Find where the given text appears and provide that cell's center as (x, y) coordinate. 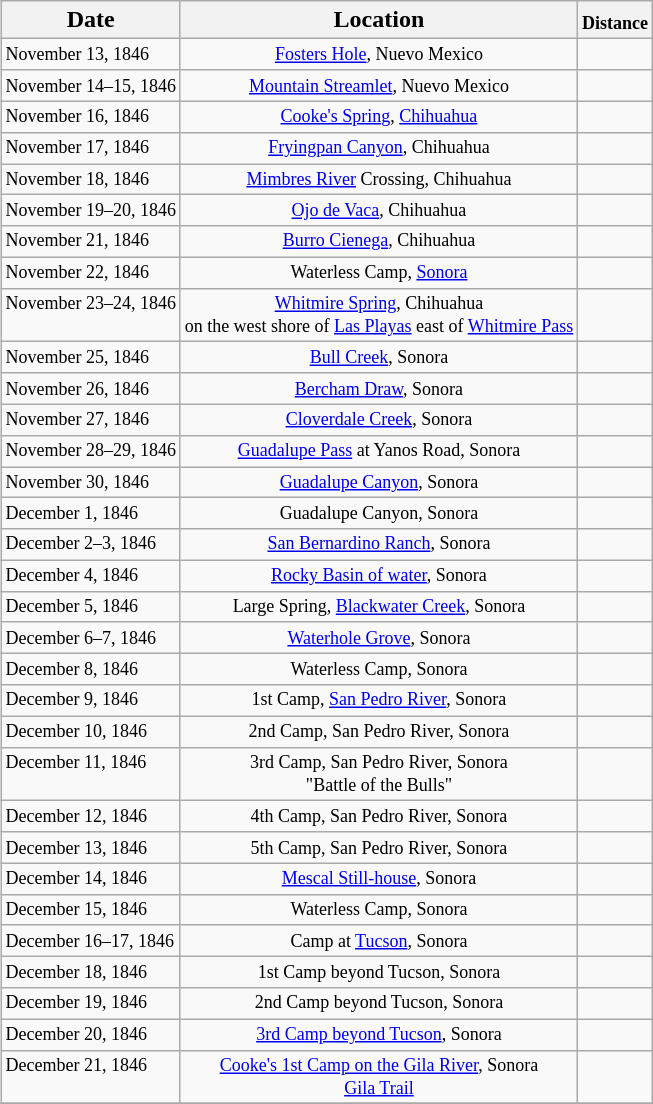
December 14, 1846 (90, 878)
December 2–3, 1846 (90, 544)
December 15, 1846 (90, 910)
Bercham Draw, Sonora (378, 388)
Cooke's Spring, Chihuahua (378, 116)
December 9, 1846 (90, 700)
Burro Cienega, Chihuahua (378, 242)
November 26, 1846 (90, 388)
Waterhole Grove, Sonora (378, 638)
Rocky Basin of water, Sonora (378, 576)
November 22, 1846 (90, 272)
1st Camp beyond Tucson, Sonora (378, 972)
December 11, 1846 (90, 774)
Mescal Still-house, Sonora (378, 878)
November 23–24, 1846 (90, 315)
3rd Camp, San Pedro River, Sonora"Battle of the Bulls" (378, 774)
November 30, 1846 (90, 482)
1st Camp, San Pedro River, Sonora (378, 700)
December 13, 1846 (90, 848)
4th Camp, San Pedro River, Sonora (378, 816)
Mimbres River Crossing, Chihuahua (378, 180)
November 19–20, 1846 (90, 210)
December 16–17, 1846 (90, 940)
Ojo de Vaca, Chihuahua (378, 210)
Date (90, 20)
Guadalupe Pass at Yanos Road, Sonora (378, 450)
November 16, 1846 (90, 116)
December 10, 1846 (90, 732)
November 25, 1846 (90, 358)
Large Spring, Blackwater Creek, Sonora (378, 606)
Camp at Tucson, Sonora (378, 940)
November 13, 1846 (90, 54)
November 28–29, 1846 (90, 450)
November 14–15, 1846 (90, 86)
Cooke's 1st Camp on the Gila River, SonoraGila Trail (378, 1077)
2nd Camp, San Pedro River, Sonora (378, 732)
Fryingpan Canyon, Chihuahua (378, 148)
Fosters Hole, Nuevo Mexico (378, 54)
Mountain Streamlet, Nuevo Mexico (378, 86)
5th Camp, San Pedro River, Sonora (378, 848)
3rd Camp beyond Tucson, Sonora (378, 1034)
November 17, 1846 (90, 148)
December 5, 1846 (90, 606)
December 1, 1846 (90, 514)
December 21, 1846 (90, 1077)
San Bernardino Ranch, Sonora (378, 544)
Whitmire Spring, Chihuahuaon the west shore of Las Playas east of Whitmire Pass (378, 315)
Cloverdale Creek, Sonora (378, 420)
Distance (616, 20)
December 18, 1846 (90, 972)
December 4, 1846 (90, 576)
Location (378, 20)
December 8, 1846 (90, 670)
November 27, 1846 (90, 420)
December 12, 1846 (90, 816)
Bull Creek, Sonora (378, 358)
December 6–7, 1846 (90, 638)
November 18, 1846 (90, 180)
December 19, 1846 (90, 1004)
November 21, 1846 (90, 242)
December 20, 1846 (90, 1034)
2nd Camp beyond Tucson, Sonora (378, 1004)
